Output the [x, y] coordinate of the center of the cell containing the given text.  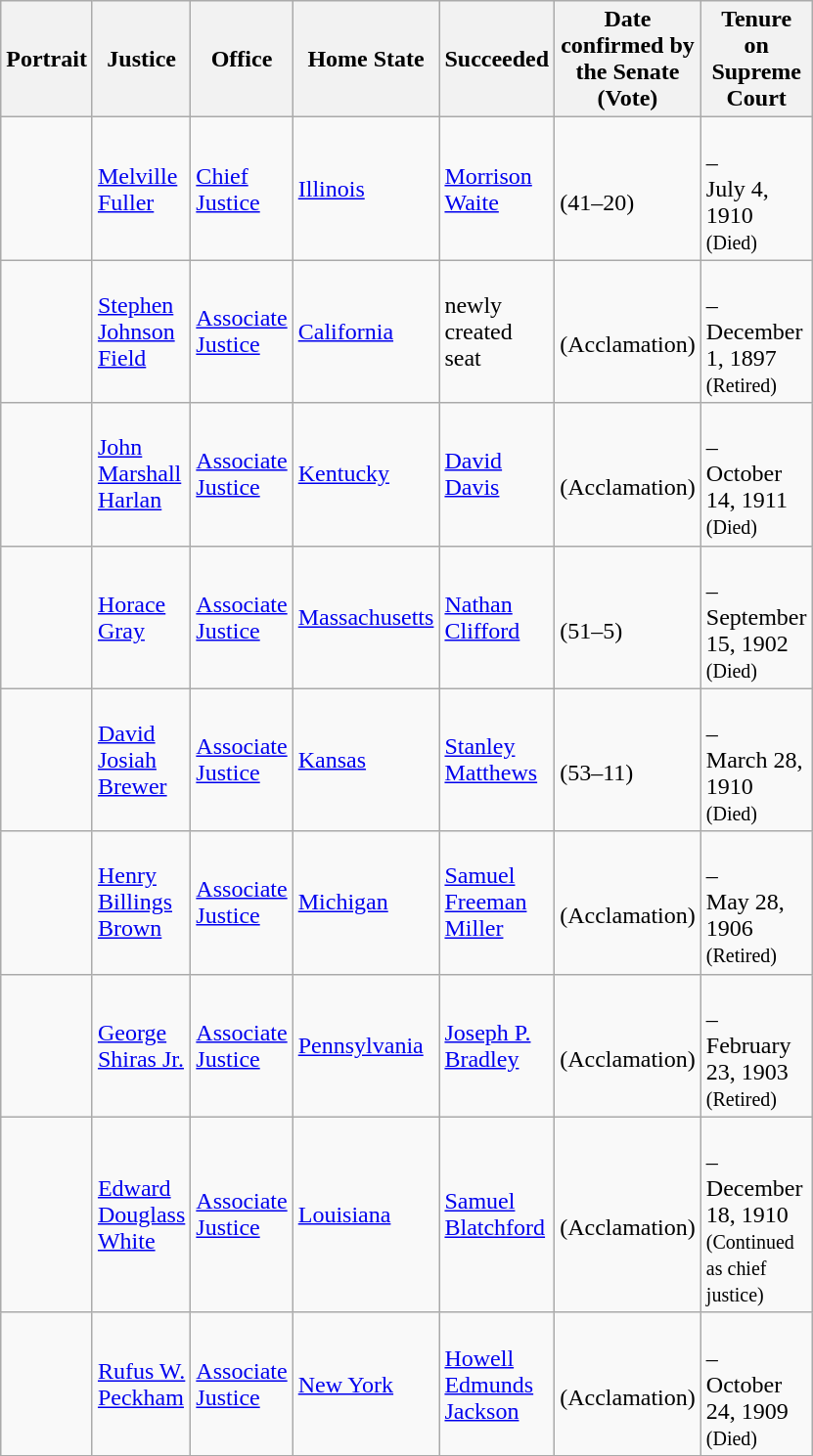
Howell Edmunds Jackson [497, 1384]
Samuel Blatchford [497, 1214]
David Davis [497, 474]
Melville Fuller [141, 189]
–December 1, 1897(Retired) [756, 331]
Michigan [366, 903]
Rufus W. Peckham [141, 1384]
Home State [366, 59]
Date confirmed by the Senate(Vote) [628, 59]
Massachusetts [366, 617]
–December 18, 1910(Continued as chief justice) [756, 1214]
–October 14, 1911(Died) [756, 474]
Justice [141, 59]
George Shiras Jr. [141, 1045]
Stephen Johnson Field [141, 331]
Edward Douglass White [141, 1214]
California [366, 331]
Stanley Matthews [497, 760]
Succeeded [497, 59]
Office [242, 59]
Portrait [47, 59]
–July 4, 1910(Died) [756, 189]
Morrison Waite [497, 189]
Samuel Freeman Miller [497, 903]
Henry Billings Brown [141, 903]
–March 28, 1910(Died) [756, 760]
Kansas [366, 760]
New York [366, 1384]
Kentucky [366, 474]
–May 28, 1906(Retired) [756, 903]
(41–20) [628, 189]
–February 23, 1903(Retired) [756, 1045]
Tenure on Supreme Court [756, 59]
Chief Justice [242, 189]
Louisiana [366, 1214]
(51–5) [628, 617]
Horace Gray [141, 617]
John Marshall Harlan [141, 474]
Pennsylvania [366, 1045]
Joseph P. Bradley [497, 1045]
Illinois [366, 189]
–September 15, 1902(Died) [756, 617]
newly created seat [497, 331]
David Josiah Brewer [141, 760]
(53–11) [628, 760]
–October 24, 1909(Died) [756, 1384]
Nathan Clifford [497, 617]
